Extract the (x, y) coordinate from the center of the cell holding the provided text.  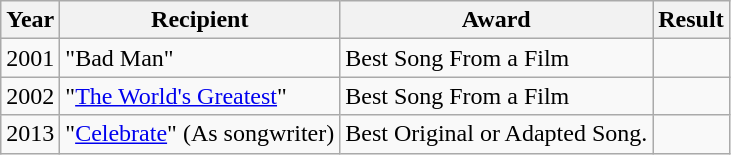
2013 (30, 134)
2001 (30, 58)
Award (496, 20)
"The World's Greatest" (200, 96)
Recipient (200, 20)
"Celebrate" (As songwriter) (200, 134)
"Bad Man" (200, 58)
Best Original or Adapted Song. (496, 134)
2002 (30, 96)
Result (691, 20)
Year (30, 20)
